For the text-containing cell, return its midpoint in [x, y] coordinate format. 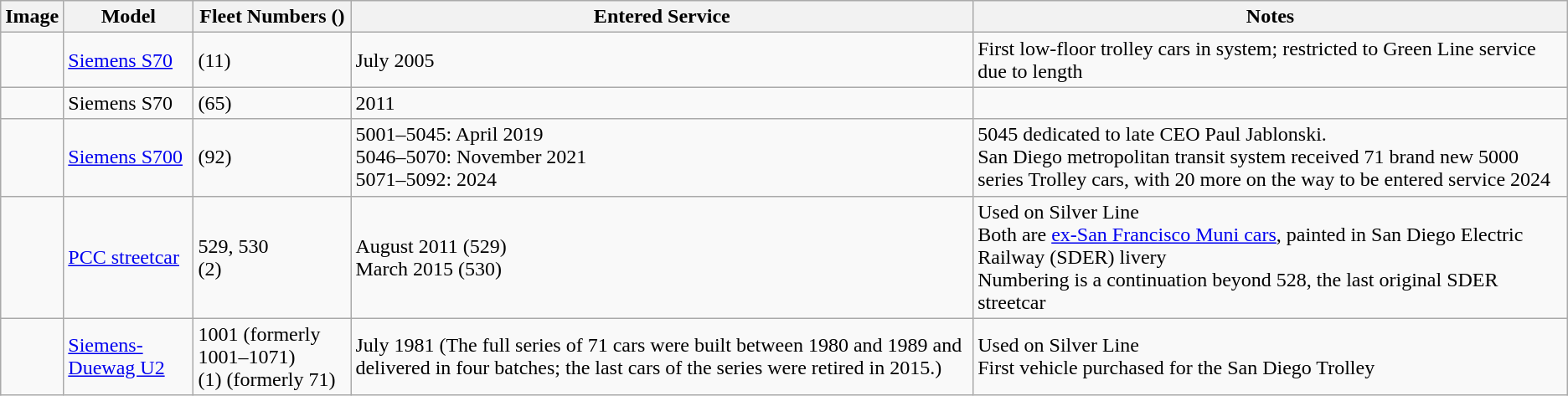
(92) [272, 157]
Image [32, 17]
5001–5045: April 20195046–5070: November 20215071–5092: 2024 [662, 157]
August 2011 (529)March 2015 (530) [662, 257]
First low-floor trolley cars in system; restricted to Green Line service due to length [1271, 60]
Model [129, 17]
Siemens S700 [129, 157]
Siemens-Duewag U2 [129, 357]
Used on Silver LineFirst vehicle purchased for the San Diego Trolley [1271, 357]
Fleet Numbers () [272, 17]
(65) [272, 103]
Notes [1271, 17]
2011 [662, 103]
529, 530(2) [272, 257]
1001 (formerly 1001–1071)(1) (formerly 71) [272, 357]
PCC streetcar [129, 257]
(11) [272, 60]
Entered Service [662, 17]
July 2005 [662, 60]
